Identify which cell holds the provided text, then report its (X, Y) central coordinate. 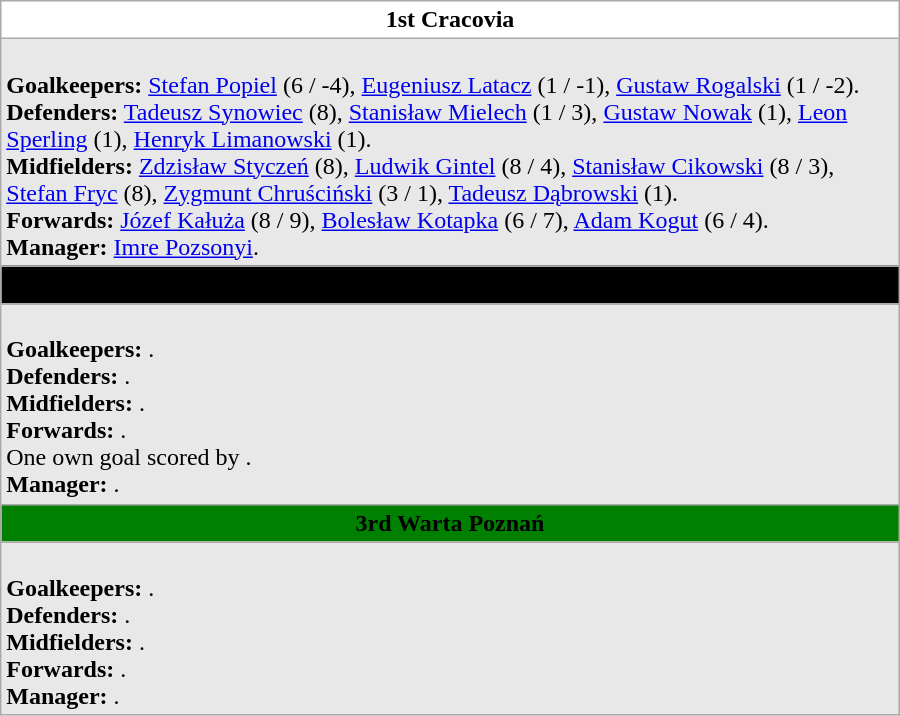
3rd Warta Poznań (450, 523)
2nd Polonia Warsaw (450, 285)
Goalkeepers: . Defenders: . Midfielders: . Forwards: .Manager: . (450, 628)
1st Cracovia (450, 20)
Goalkeepers: . Defenders: . Midfielders: . Forwards: .One own goal scored by .Manager: . (450, 404)
